Determine the (X, Y) coordinate at the center of the cell enclosing the given text.  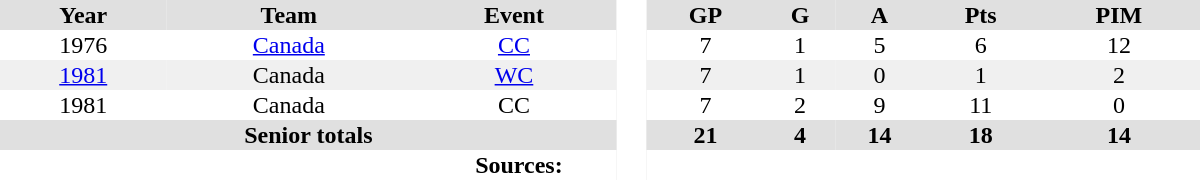
9 (879, 105)
Senior totals (308, 135)
18 (981, 135)
11 (981, 105)
PIM (1119, 15)
Team (288, 15)
12 (1119, 45)
WC (514, 75)
21 (706, 135)
Pts (981, 15)
1976 (83, 45)
A (879, 15)
GP (706, 15)
Year (83, 15)
G (800, 15)
4 (800, 135)
5 (879, 45)
Sources: (519, 165)
Event (514, 15)
6 (981, 45)
